Return the (x, y) coordinate for the center point of the cell that contains the specified text.  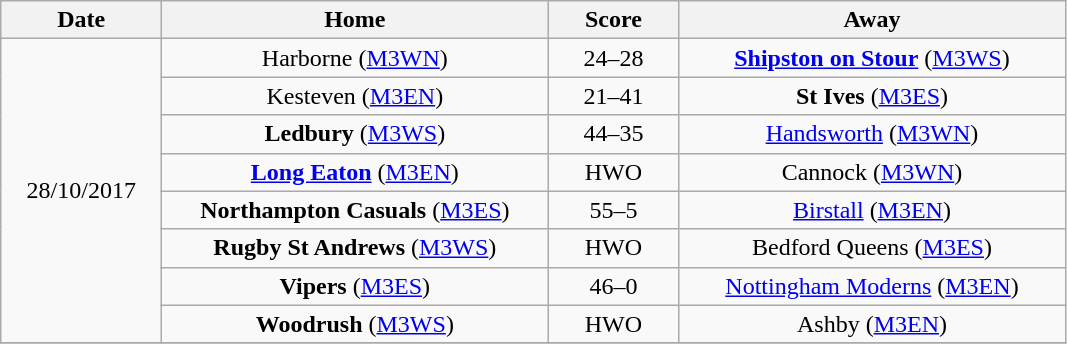
Long Eaton (M3EN) (355, 172)
Away (872, 20)
Northampton Casuals (M3ES) (355, 210)
Bedford Queens (M3ES) (872, 248)
Cannock (M3WN) (872, 172)
Kesteven (M3EN) (355, 96)
Nottingham Moderns (M3EN) (872, 286)
Home (355, 20)
21–41 (614, 96)
24–28 (614, 58)
Handsworth (M3WN) (872, 134)
Shipston on Stour (M3WS) (872, 58)
46–0 (614, 286)
Harborne (M3WN) (355, 58)
44–35 (614, 134)
Woodrush (M3WS) (355, 324)
28/10/2017 (82, 191)
Ledbury (M3WS) (355, 134)
55–5 (614, 210)
Ashby (M3EN) (872, 324)
Birstall (M3EN) (872, 210)
Vipers (M3ES) (355, 286)
Score (614, 20)
Rugby St Andrews (M3WS) (355, 248)
St Ives (M3ES) (872, 96)
Date (82, 20)
